Search for the cell housing the specified text and yield its (x, y) center coordinate. 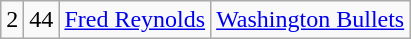
Washington Bullets (310, 20)
Fred Reynolds (135, 20)
44 (42, 20)
2 (12, 20)
